Search for the cell housing the specified text and yield its [x, y] center coordinate. 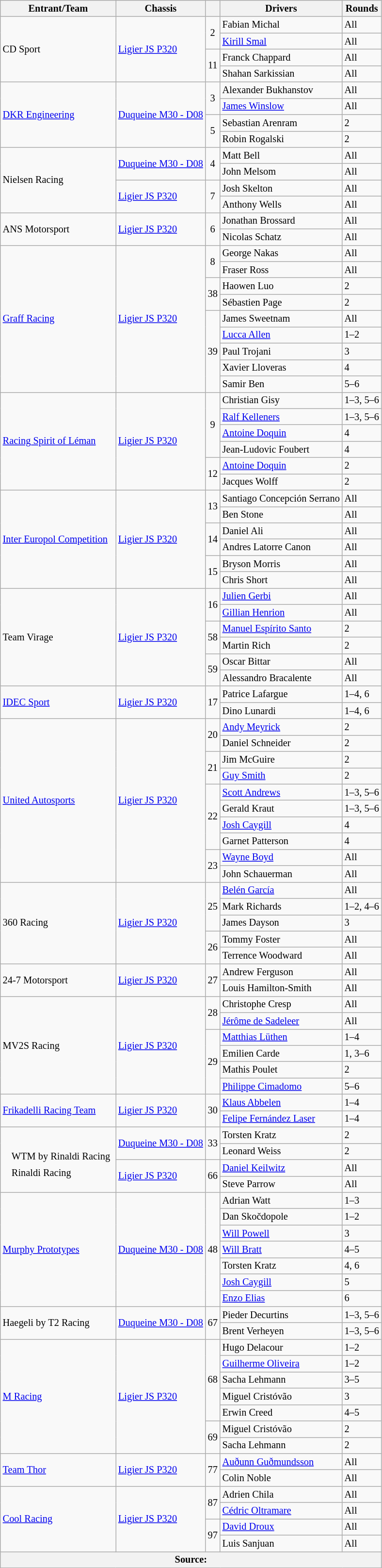
Cool Racing [58, 1519]
DKR Engineering [58, 114]
Garnet Patterson [281, 841]
Matthias Lüthen [281, 1037]
Murphy Prototypes [58, 1249]
Alexander Bukhanstov [281, 90]
Gillian Henrion [281, 613]
23 [213, 866]
Kirill Smal [281, 41]
Christophe Cresp [281, 1004]
Team Virage [58, 637]
Andy Meyrick [281, 727]
Emilien Carde [281, 1053]
Jacques Wolff [281, 482]
11 [213, 65]
Scott Andrews [281, 792]
Graff Racing [58, 318]
Will Bratt [281, 1249]
WTM by Rinaldi Racing [61, 1156]
Lucca Allen [281, 335]
Fraser Ross [281, 270]
Jonathan Brossard [281, 221]
Entrant/Team [58, 8]
Anthony Wells [281, 204]
Patrice Lafargue [281, 694]
Dino Lunardi [281, 711]
United Autosports [58, 800]
Manuel Espírito Santo [281, 629]
Colin Noble [281, 1478]
Daniel Keilwitz [281, 1168]
39 [213, 351]
Martin Rich [281, 645]
Franck Chappard [281, 57]
John Schauerman [281, 874]
Ben Stone [281, 515]
29 [213, 1062]
Adrien Chila [281, 1494]
Christian Gisy [281, 400]
66 [213, 1176]
Daniel Schneider [281, 743]
28 [213, 1012]
Chris Short [281, 580]
George Nakas [281, 253]
Inter Europol Competition [58, 539]
1–2, 4–6 [362, 906]
69 [213, 1437]
30 [213, 1110]
Guilherme Oliveira [281, 1364]
Auðunn Guðmundsson [281, 1462]
38 [213, 294]
9 [213, 425]
Belén García [281, 890]
Xavier Lloveras [281, 368]
ANS Motorsport [58, 229]
Team Thor [58, 1470]
Haowen Luo [281, 286]
21 [213, 768]
MV2S Racing [58, 1045]
CD Sport [58, 49]
John Melsom [281, 172]
Nielsen Racing [58, 180]
33 [213, 1143]
Robin Rogalski [281, 139]
Luis Sanjuan [281, 1543]
WTM by Rinaldi Racing Rinaldi Racing [58, 1160]
68 [213, 1380]
Source: [191, 1560]
Andrew Ferguson [281, 972]
Will Powell [281, 1233]
Matt Bell [281, 155]
Steve Parrow [281, 1184]
59 [213, 670]
27 [213, 980]
1–3 [362, 1200]
77 [213, 1470]
David Droux [281, 1527]
Dan Skočdopole [281, 1217]
Bryson Morris [281, 564]
16 [213, 604]
Philippe Cimadomo [281, 1086]
13 [213, 506]
12 [213, 474]
Santiago Concepción Serrano [281, 498]
Terrence Woodward [281, 955]
360 Racing [58, 923]
Daniel Ali [281, 531]
James Sweetnam [281, 319]
17 [213, 702]
Erwin Creed [281, 1413]
Oscar Bittar [281, 662]
Guy Smith [281, 776]
Ralf Kelleners [281, 417]
Klaus Abbelen [281, 1102]
James Dayson [281, 923]
Rinaldi Racing [61, 1173]
15 [213, 572]
8 [213, 261]
Pieder Decurtins [281, 1315]
Chassis [161, 8]
Frikadelli Racing Team [58, 1110]
Enzo Elias [281, 1298]
Fabian Michal [281, 25]
Mathis Poulet [281, 1070]
Haegeli by T2 Racing [58, 1323]
Adrian Watt [281, 1200]
Tommy Foster [281, 939]
Jérôme de Sadeleer [281, 1021]
Alessandro Bracalente [281, 678]
97 [213, 1535]
Samir Ben [281, 384]
Leonard Weiss [281, 1151]
Cédric Oltramare [281, 1511]
Sebastian Arenram [281, 123]
1, 3–6 [362, 1053]
IDEC Sport [58, 702]
Mark Richards [281, 906]
Shahan Sarkissian [281, 74]
M Racing [58, 1396]
Louis Hamilton-Smith [281, 988]
Sébastien Page [281, 302]
67 [213, 1323]
4, 6 [362, 1266]
48 [213, 1249]
Hugo Delacour [281, 1347]
22 [213, 817]
Gerald Kraut [281, 809]
Julien Gerbi [281, 596]
Jim McGuire [281, 760]
24-7 Motorsport [58, 980]
20 [213, 735]
Wayne Boyd [281, 857]
Nicolas Schatz [281, 237]
Josh Skelton [281, 188]
87 [213, 1502]
7 [213, 196]
Jean-Ludovic Foubert [281, 449]
14 [213, 539]
3–5 [362, 1380]
Paul Trojani [281, 351]
James Winslow [281, 106]
Brent Verheyen [281, 1331]
Rounds [362, 8]
Racing Spirit of Léman [58, 441]
26 [213, 947]
Felipe Fernández Laser [281, 1119]
Andres Latorre Canon [281, 547]
25 [213, 906]
58 [213, 637]
Drivers [281, 8]
